Find where the given text appears and provide that cell's center as [X, Y] coordinate. 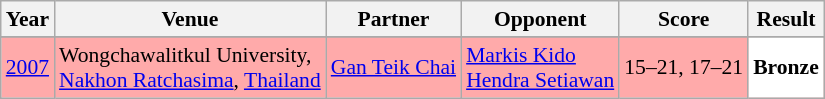
15–21, 17–21 [684, 68]
Venue [190, 19]
Opponent [540, 19]
Bronze [786, 68]
2007 [28, 68]
Partner [394, 19]
Markis Kido Hendra Setiawan [540, 68]
Score [684, 19]
Result [786, 19]
Gan Teik Chai [394, 68]
Wongchawalitkul University,Nakhon Ratchasima, Thailand [190, 68]
Year [28, 19]
